Output the (X, Y) coordinate of the center of the cell containing the given text.  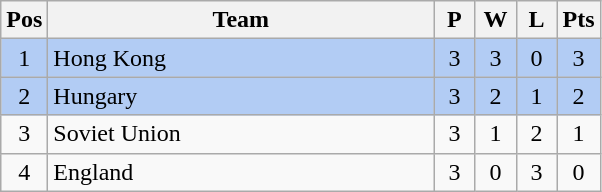
W (496, 20)
Pts (578, 20)
Hungary (241, 96)
L (536, 20)
Pos (24, 20)
England (241, 172)
4 (24, 172)
Hong Kong (241, 58)
Soviet Union (241, 134)
Team (241, 20)
P (454, 20)
